Locate the cell with the specified text and output its [x, y] center coordinate. 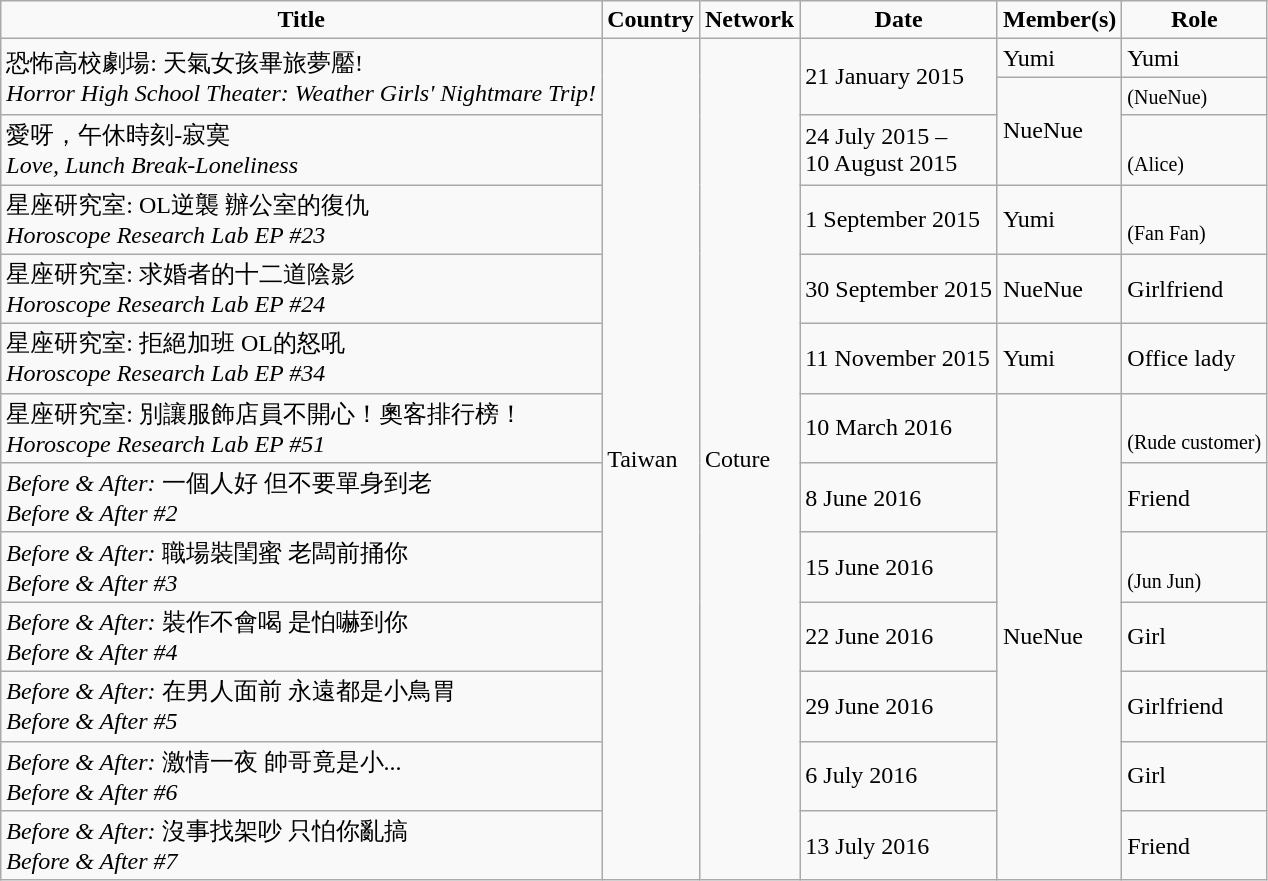
21 January 2015 [899, 77]
(Jun Jun) [1194, 567]
30 September 2015 [899, 289]
29 June 2016 [899, 706]
Role [1194, 20]
恐怖高校劇場: 天氣女孩畢旅夢靨!Horror High School Theater: Weather Girls' Nightmare Trip! [302, 77]
(Fan Fan) [1194, 219]
Before & After: 一個人好 但不要單身到老Before & After #2 [302, 498]
星座研究室: 拒絕加班 OL的怒吼Horoscope Research Lab EP #34 [302, 359]
星座研究室: 求婚者的十二道陰影Horoscope Research Lab EP #24 [302, 289]
Network [749, 20]
Before & After: 沒事找架吵 只怕你亂搞Before & After #7 [302, 846]
22 June 2016 [899, 637]
(NueNue) [1194, 96]
8 June 2016 [899, 498]
(Rude customer) [1194, 428]
Title [302, 20]
Before & After: 激情一夜 帥哥竟是小...Before & After #6 [302, 776]
Country [651, 20]
Coture [749, 460]
星座研究室: 別讓服飾店員不開心！奧客排行榜！Horoscope Research Lab EP #51 [302, 428]
星座研究室: OL逆襲 辦公室的復仇Horoscope Research Lab EP #23 [302, 219]
Before & After: 職場裝閨蜜 老闆前捅你Before & After #3 [302, 567]
1 September 2015 [899, 219]
Member(s) [1059, 20]
Before & After: 裝作不會喝 是怕嚇到你Before & After #4 [302, 637]
10 March 2016 [899, 428]
6 July 2016 [899, 776]
Taiwan [651, 460]
Date [899, 20]
愛呀，午休時刻-寂寞Love, Lunch Break-Loneliness [302, 150]
Before & After: 在男人面前 永遠都是小鳥胃Before & After #5 [302, 706]
13 July 2016 [899, 846]
15 June 2016 [899, 567]
(Alice) [1194, 150]
24 July 2015 – 10 August 2015 [899, 150]
11 November 2015 [899, 359]
Office lady [1194, 359]
